From the cell containing the given text, extract its center point as [x, y] coordinate. 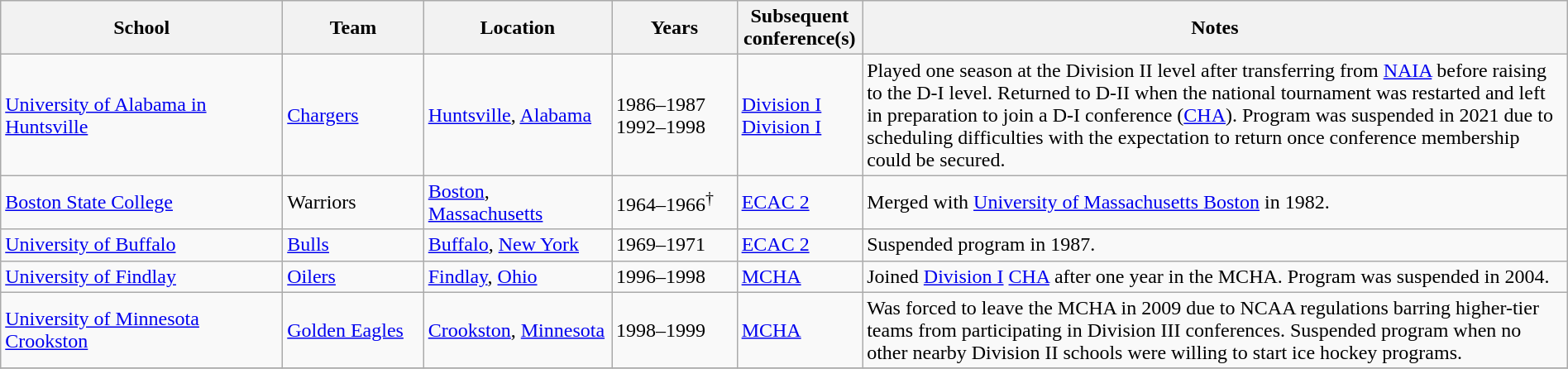
School [142, 28]
Boston, Massachusetts [518, 202]
Crookston, Minnesota [518, 330]
Subsequentconference(s) [800, 28]
1964–1966† [675, 202]
Findlay, Ohio [518, 276]
Team [353, 28]
University of Minnesota Crookston [142, 330]
Warriors [353, 202]
Buffalo, New York [518, 245]
Golden Eagles [353, 330]
Division IDivision I [800, 115]
University of Findlay [142, 276]
Boston State College [142, 202]
Chargers [353, 115]
University of Buffalo [142, 245]
Joined Division I CHA after one year in the MCHA. Program was suspended in 2004. [1216, 276]
Years [675, 28]
Oilers [353, 276]
1998–1999 [675, 330]
University of Alabama in Huntsville [142, 115]
Huntsville, Alabama [518, 115]
1969–1971 [675, 245]
Merged with University of Massachusetts Boston in 1982. [1216, 202]
Bulls [353, 245]
1986–19871992–1998 [675, 115]
Notes [1216, 28]
Suspended program in 1987. [1216, 245]
1996–1998 [675, 276]
Location [518, 28]
